Find where the given text appears and provide that cell's center as (x, y) coordinate. 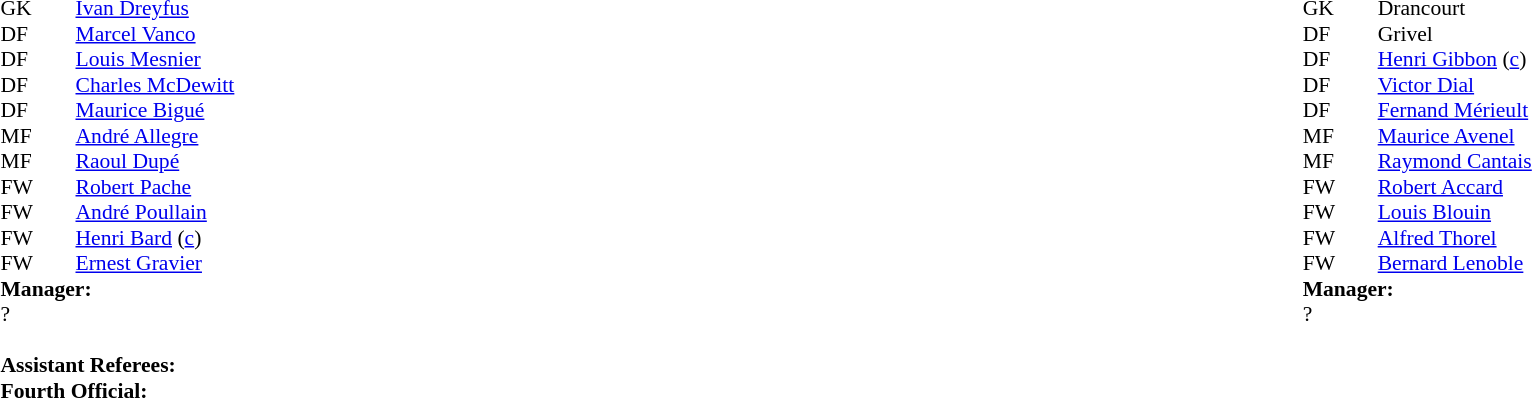
Grivel (1455, 34)
Maurice Avenel (1455, 136)
Bernard Lenoble (1455, 263)
Raymond Cantais (1455, 161)
Louis Blouin (1455, 213)
Fernand Mérieult (1455, 111)
Victor Dial (1455, 85)
Louis Mesnier (156, 59)
André Poullain (156, 213)
Alfred Thorel (1455, 238)
Raoul Dupé (156, 161)
Marcel Vanco (156, 34)
Maurice Bigué (156, 111)
Robert Pache (156, 187)
Charles McDewitt (156, 85)
? (1418, 315)
Ernest Gravier (156, 263)
André Allegre (156, 136)
Henri Gibbon (c) (1455, 59)
Henri Bard (c) (156, 238)
Robert Accard (1455, 187)
